From the cell containing the given text, extract its center point as (X, Y) coordinate. 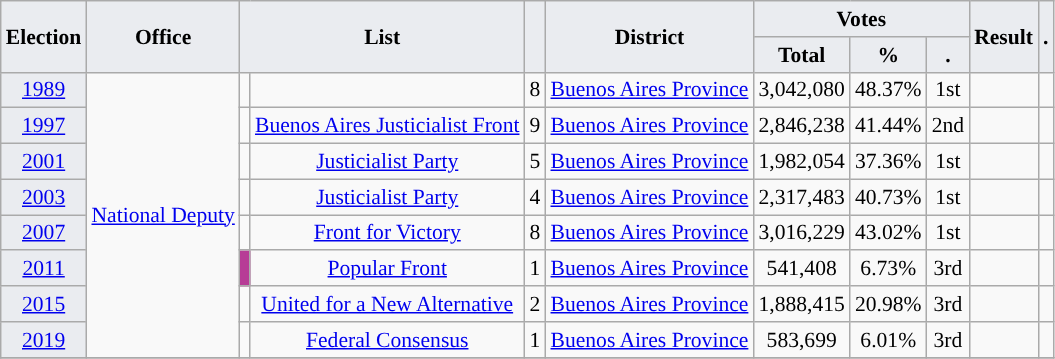
6.73% (888, 269)
Election (44, 36)
National Deputy (162, 214)
9 (536, 126)
2011 (44, 269)
1,888,415 (801, 304)
37.36% (888, 162)
Office (162, 36)
United for a New Alternative (388, 304)
3,016,229 (801, 233)
2 (536, 304)
541,408 (801, 269)
3,042,080 (801, 90)
2nd (948, 126)
2015 (44, 304)
48.37% (888, 90)
2,317,483 (801, 197)
2,846,238 (801, 126)
43.02% (888, 233)
District (649, 36)
1989 (44, 90)
Total (801, 55)
% (888, 55)
41.44% (888, 126)
Votes (861, 19)
4 (536, 197)
40.73% (888, 197)
20.98% (888, 304)
583,699 (801, 340)
List (382, 36)
5 (536, 162)
2007 (44, 233)
Front for Victory (388, 233)
1997 (44, 126)
2001 (44, 162)
2019 (44, 340)
Buenos Aires Justicialist Front (388, 126)
2003 (44, 197)
Popular Front (388, 269)
Federal Consensus (388, 340)
Result (1004, 36)
1,982,054 (801, 162)
6.01% (888, 340)
